Search for the cell housing the specified text and yield its [X, Y] center coordinate. 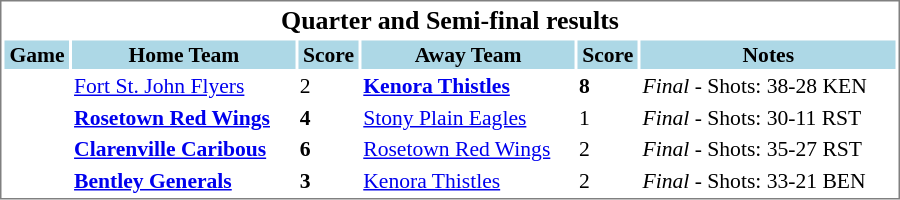
8 [608, 86]
Bentley Generals [184, 180]
6 [328, 149]
Notes [768, 54]
1 [608, 118]
3 [328, 180]
Stony Plain Eagles [468, 118]
Home Team [184, 54]
Clarenville Caribous [184, 149]
Fort St. John Flyers [184, 86]
Quarter and Semi-final results [450, 20]
4 [328, 118]
Game [36, 54]
Final - Shots: 38-28 KEN [768, 86]
Final - Shots: 33-21 BEN [768, 180]
Final - Shots: 30-11 RST [768, 118]
Final - Shots: 35-27 RST [768, 149]
Away Team [468, 54]
